Determine the [x, y] coordinate at the center of the cell enclosing the given text.  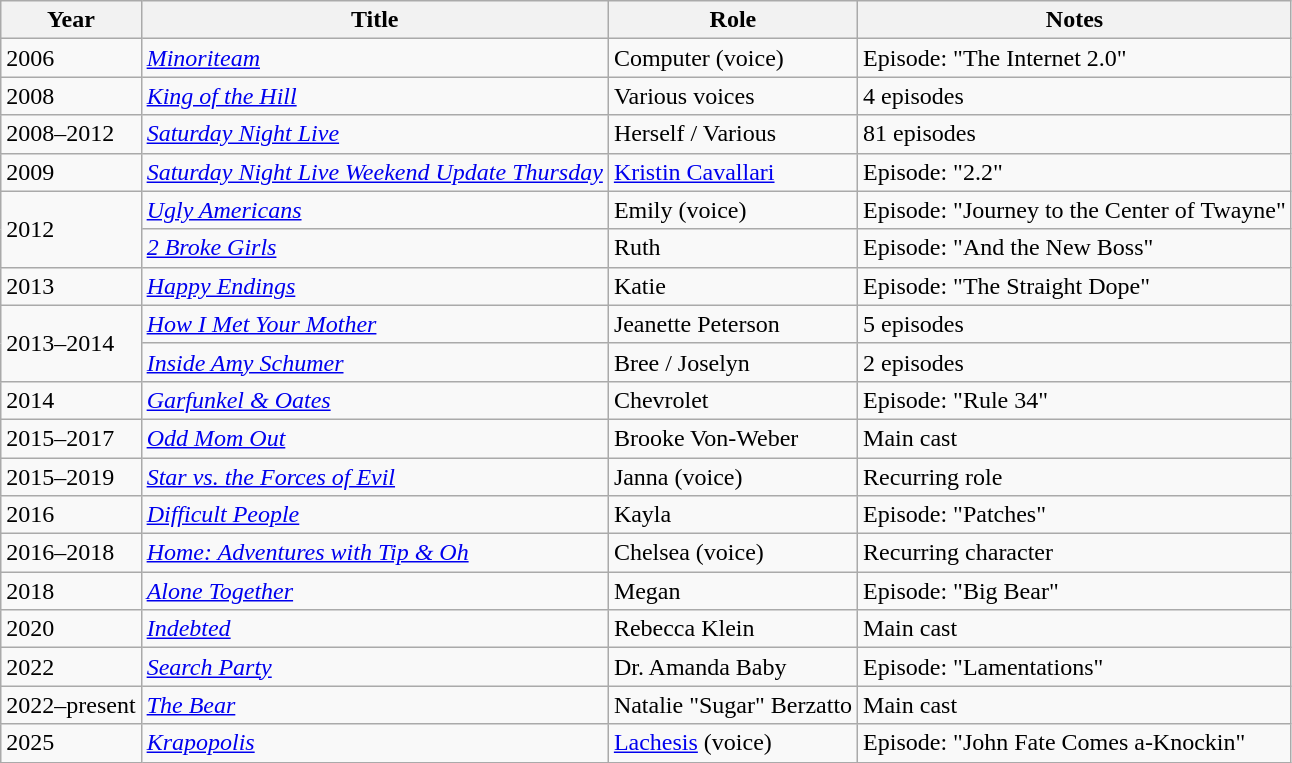
Herself / Various [732, 134]
Saturday Night Live [374, 134]
Episode: "And the New Boss" [1075, 248]
2013 [71, 286]
2006 [71, 58]
Role [732, 20]
Brooke Von-Weber [732, 438]
2016–2018 [71, 553]
2008 [71, 96]
2009 [71, 172]
Episode: "John Fate Comes a-Knockin" [1075, 743]
2 episodes [1075, 362]
Rebecca Klein [732, 629]
Garfunkel & Oates [374, 400]
Indebted [374, 629]
5 episodes [1075, 324]
Difficult People [374, 515]
How I Met Your Mother [374, 324]
Episode: "Patches" [1075, 515]
2012 [71, 229]
2 Broke Girls [374, 248]
Episode: "2.2" [1075, 172]
Ugly Americans [374, 210]
Episode: "Rule 34" [1075, 400]
Episode: "The Internet 2.0" [1075, 58]
Episode: "Lamentations" [1075, 667]
2016 [71, 515]
2025 [71, 743]
2008–2012 [71, 134]
Katie [732, 286]
Recurring character [1075, 553]
Notes [1075, 20]
Chelsea (voice) [732, 553]
2015–2017 [71, 438]
Recurring role [1075, 477]
Title [374, 20]
Alone Together [374, 591]
Episode: "The Straight Dope" [1075, 286]
Saturday Night Live Weekend Update Thursday [374, 172]
Dr. Amanda Baby [732, 667]
Emily (voice) [732, 210]
Ruth [732, 248]
Year [71, 20]
Chevrolet [732, 400]
81 episodes [1075, 134]
Happy Endings [374, 286]
Megan [732, 591]
2014 [71, 400]
Lachesis (voice) [732, 743]
Jeanette Peterson [732, 324]
King of the Hill [374, 96]
Krapopolis [374, 743]
2020 [71, 629]
2022–present [71, 705]
2013–2014 [71, 343]
Minoriteam [374, 58]
2018 [71, 591]
Natalie "Sugar" Berzatto [732, 705]
Odd Mom Out [374, 438]
Various voices [732, 96]
Janna (voice) [732, 477]
Episode: "Big Bear" [1075, 591]
Inside Amy Schumer [374, 362]
2015–2019 [71, 477]
Kristin Cavallari [732, 172]
Bree / Joselyn [732, 362]
Star vs. the Forces of Evil [374, 477]
Home: Adventures with Tip & Oh [374, 553]
Computer (voice) [732, 58]
Kayla [732, 515]
Search Party [374, 667]
4 episodes [1075, 96]
Episode: "Journey to the Center of Twayne" [1075, 210]
The Bear [374, 705]
2022 [71, 667]
